Extract the [X, Y] coordinate from the center of the cell holding the provided text.  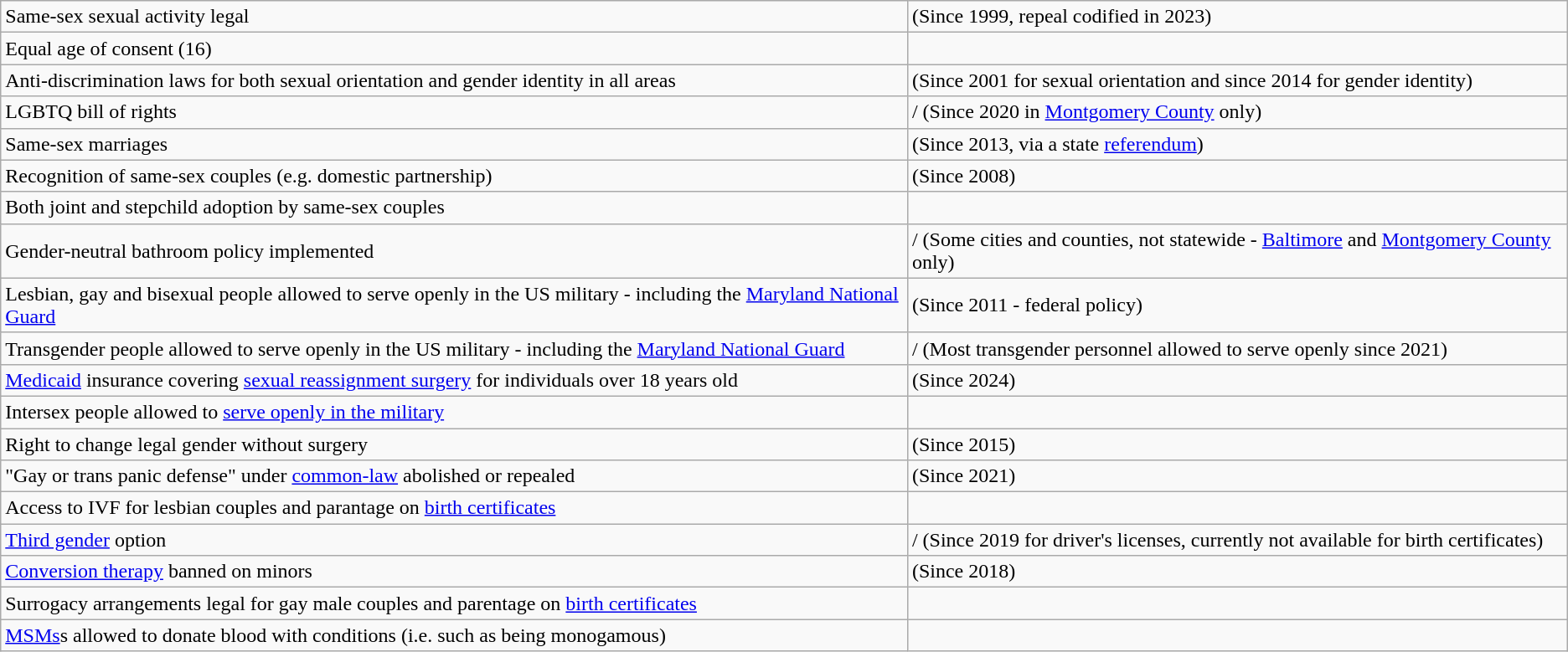
/ (Some cities and counties, not statewide - Baltimore and Montgomery County only) [1237, 251]
Medicaid insurance covering sexual reassignment surgery for individuals over 18 years old [454, 380]
Surrogacy arrangements legal for gay male couples and parentage on birth certificates [454, 603]
Right to change legal gender without surgery [454, 444]
(Since 2013, via a state referendum) [1237, 144]
Same-sex sexual activity legal [454, 17]
"Gay or trans panic defense" under common-law abolished or repealed [454, 476]
(Since 2008) [1237, 176]
Transgender people allowed to serve openly in the US military - including the Maryland National Guard [454, 348]
(Since 2024) [1237, 380]
(Since 2015) [1237, 444]
Intersex people allowed to serve openly in the military [454, 412]
Access to IVF for lesbian couples and parantage on birth certificates [454, 508]
Equal age of consent (16) [454, 49]
/ (Since 2019 for driver's licenses, currently not available for birth certificates) [1237, 540]
Lesbian, gay and bisexual people allowed to serve openly in the US military - including the Maryland National Guard [454, 305]
Gender-neutral bathroom policy implemented [454, 251]
(Since 2018) [1237, 572]
MSMss allowed to donate blood with conditions (i.e. such as being monogamous) [454, 635]
(Since 2011 - federal policy) [1237, 305]
Recognition of same-sex couples (e.g. domestic partnership) [454, 176]
(Since 1999, repeal codified in 2023) [1237, 17]
(Since 2021) [1237, 476]
Same-sex marriages [454, 144]
Third gender option [454, 540]
Conversion therapy banned on minors [454, 572]
LGBTQ bill of rights [454, 112]
Anti-discrimination laws for both sexual orientation and gender identity in all areas [454, 80]
/ (Most transgender personnel allowed to serve openly since 2021) [1237, 348]
Both joint and stepchild adoption by same-sex couples [454, 208]
(Since 2001 for sexual orientation and since 2014 for gender identity) [1237, 80]
/ (Since 2020 in Montgomery County only) [1237, 112]
